Detect which cell encompasses the target text, then output its [x, y] center coordinate. 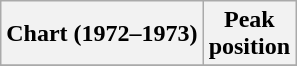
Peakposition [249, 34]
Chart (1972–1973) [102, 34]
